Detect which cell encompasses the target text, then output its [x, y] center coordinate. 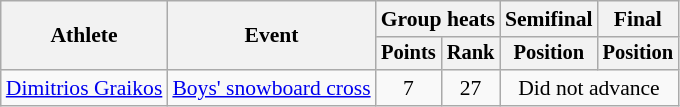
Did not advance [589, 88]
Rank [470, 54]
Points [409, 54]
Dimitrios Graikos [84, 88]
7 [409, 88]
Boys' snowboard cross [271, 88]
Semifinal [549, 19]
Athlete [84, 36]
27 [470, 88]
Final [638, 19]
Group heats [438, 19]
Event [271, 36]
